Find where the given text appears and provide that cell's center as [X, Y] coordinate. 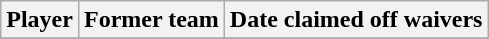
Player [40, 20]
Date claimed off waivers [356, 20]
Former team [151, 20]
